Pinpoint the cell where the given text exists, returning its (X, Y) midpoint coordinate. 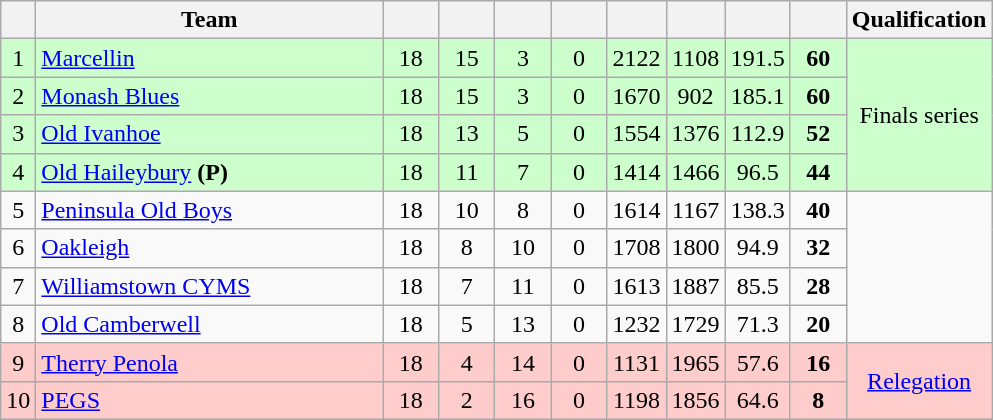
1614 (636, 210)
94.9 (758, 248)
1729 (696, 324)
96.5 (758, 172)
1167 (696, 210)
Old Haileybury (P) (210, 172)
185.1 (758, 96)
902 (696, 96)
1108 (696, 58)
1466 (696, 172)
Qualification (919, 20)
14 (523, 362)
1198 (636, 400)
1856 (696, 400)
1 (18, 58)
1965 (696, 362)
Team (210, 20)
Therry Penola (210, 362)
Old Ivanhoe (210, 134)
1414 (636, 172)
57.6 (758, 362)
1670 (636, 96)
44 (818, 172)
PEGS (210, 400)
85.5 (758, 286)
2122 (636, 58)
Williamstown CYMS (210, 286)
Relegation (919, 381)
64.6 (758, 400)
1232 (636, 324)
52 (818, 134)
28 (818, 286)
1376 (696, 134)
191.5 (758, 58)
Peninsula Old Boys (210, 210)
9 (18, 362)
1800 (696, 248)
1613 (636, 286)
Marcellin (210, 58)
Finals series (919, 115)
1554 (636, 134)
71.3 (758, 324)
1887 (696, 286)
Old Camberwell (210, 324)
112.9 (758, 134)
6 (18, 248)
32 (818, 248)
Oakleigh (210, 248)
Monash Blues (210, 96)
40 (818, 210)
20 (818, 324)
138.3 (758, 210)
1131 (636, 362)
1708 (636, 248)
